Detect which cell encompasses the target text, then output its (X, Y) center coordinate. 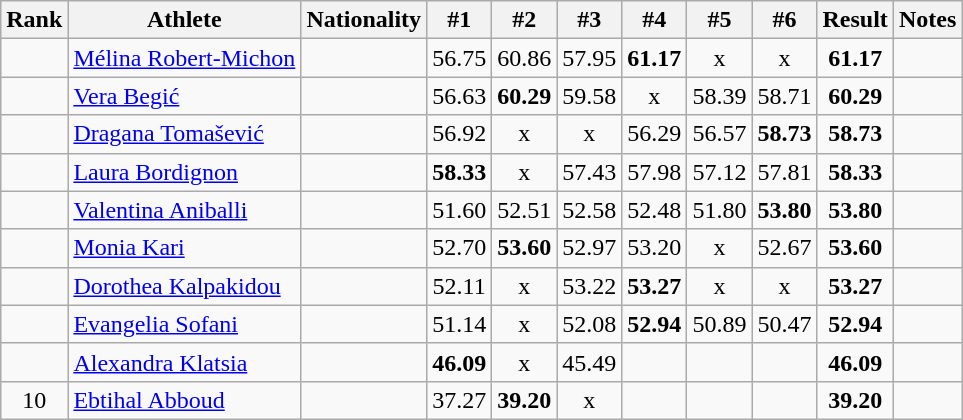
Notes (927, 20)
57.12 (720, 172)
#3 (590, 20)
#2 (524, 20)
Vera Begić (184, 96)
58.71 (784, 96)
56.75 (460, 58)
51.80 (720, 210)
37.27 (460, 400)
56.63 (460, 96)
#4 (654, 20)
10 (34, 400)
45.49 (590, 362)
Dragana Tomašević (184, 134)
57.81 (784, 172)
Valentina Aniballi (184, 210)
53.20 (654, 248)
56.57 (720, 134)
#5 (720, 20)
52.58 (590, 210)
58.39 (720, 96)
Alexandra Klatsia (184, 362)
Dorothea Kalpakidou (184, 286)
Result (855, 20)
57.95 (590, 58)
53.22 (590, 286)
51.14 (460, 324)
Ebtihal Abboud (184, 400)
52.67 (784, 248)
56.29 (654, 134)
Evangelia Sofani (184, 324)
#1 (460, 20)
50.47 (784, 324)
Nationality (364, 20)
52.11 (460, 286)
52.08 (590, 324)
Mélina Robert-Michon (184, 58)
52.70 (460, 248)
51.60 (460, 210)
Athlete (184, 20)
50.89 (720, 324)
#6 (784, 20)
Rank (34, 20)
59.58 (590, 96)
57.43 (590, 172)
52.51 (524, 210)
52.97 (590, 248)
52.48 (654, 210)
Monia Kari (184, 248)
Laura Bordignon (184, 172)
56.92 (460, 134)
57.98 (654, 172)
60.86 (524, 58)
